Locate the cell with the specified text and output its (X, Y) center coordinate. 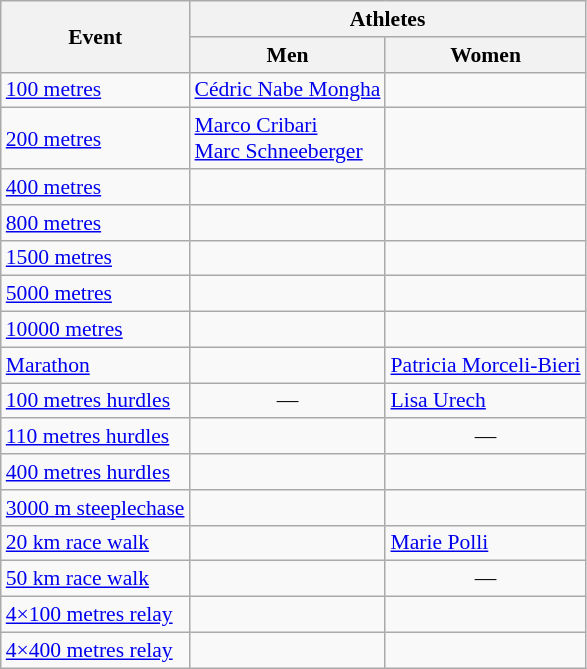
800 metres (96, 223)
Marie Polli (485, 543)
Lisa Urech (485, 401)
4×400 metres relay (96, 650)
10000 metres (96, 330)
400 metres hurdles (96, 472)
400 metres (96, 187)
3000 m steeplechase (96, 508)
110 metres hurdles (96, 437)
20 km race walk (96, 543)
Men (288, 55)
Women (485, 55)
200 metres (96, 138)
100 metres (96, 90)
100 metres hurdles (96, 401)
Patricia Morceli-Bieri (485, 365)
Athletes (388, 19)
4×100 metres relay (96, 615)
5000 metres (96, 294)
Marco CribariMarc Schneeberger (288, 138)
Marathon (96, 365)
50 km race walk (96, 579)
1500 metres (96, 258)
Cédric Nabe Mongha (288, 90)
Event (96, 36)
